Locate the cell with the specified text and output its [x, y] center coordinate. 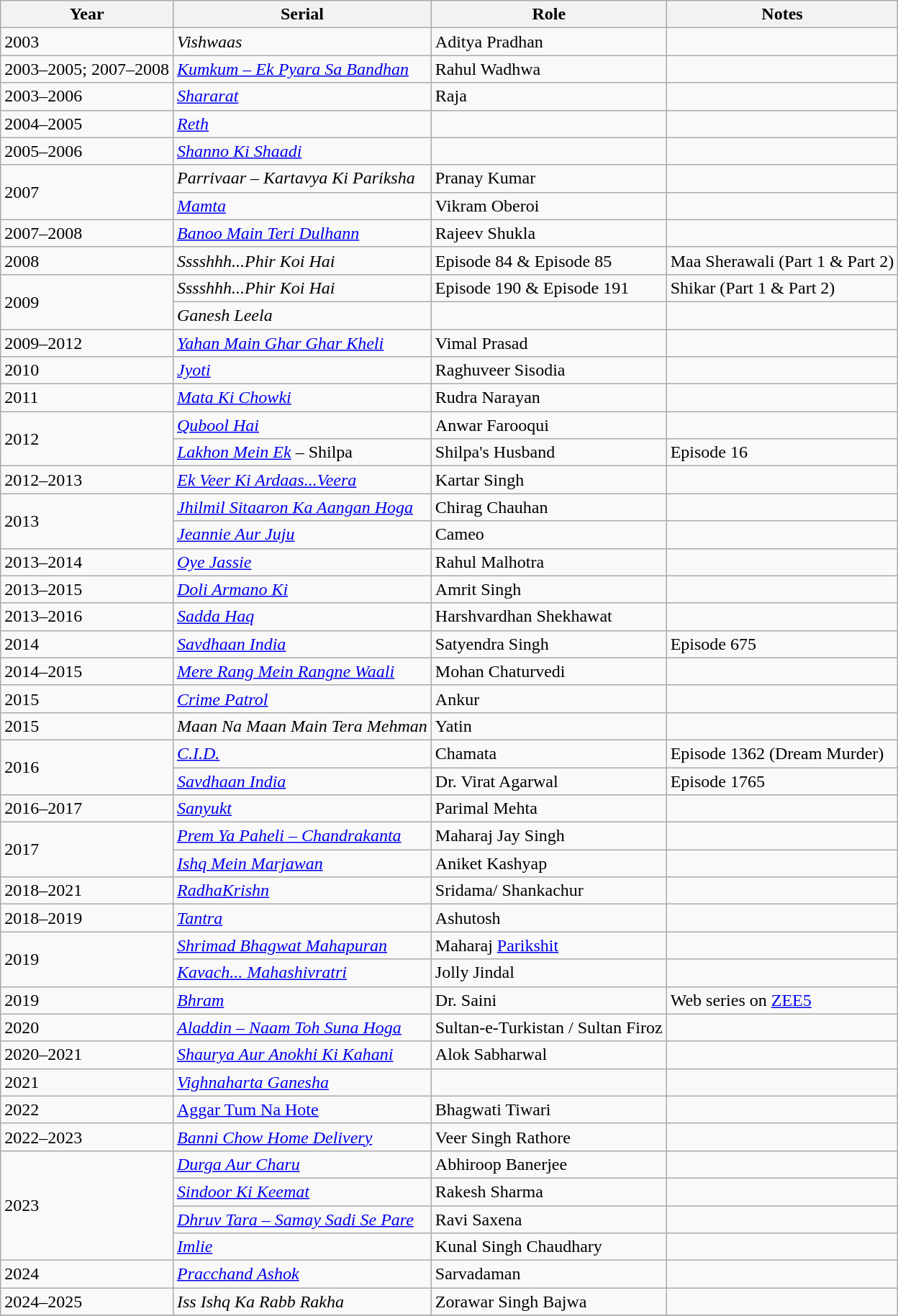
2021 [87, 1082]
2018–2021 [87, 891]
2012–2013 [87, 480]
2017 [87, 850]
2007–2008 [87, 233]
2005–2006 [87, 151]
Dr. Virat Agarwal [548, 781]
Jeannie Aur Juju [302, 535]
Qubool Hai [302, 425]
2003–2006 [87, 96]
2014–2015 [87, 671]
Mamta [302, 206]
2016–2017 [87, 809]
Kavach... Mahashivratri [302, 973]
Sultan-e-Turkistan / Sultan Firoz [548, 1027]
Ashutosh [548, 918]
Alok Sabharwal [548, 1055]
2020 [87, 1027]
Year [87, 14]
Ganesh Leela [302, 315]
Shrimad Bhagwat Mahapuran [302, 945]
C.I.D. [302, 753]
2010 [87, 371]
Episode 1362 (Dream Murder) [782, 753]
Vimal Prasad [548, 343]
Dr. Saini [548, 1000]
Notes [782, 14]
Aggar Tum Na Hote [302, 1109]
Sarvadaman [548, 1274]
2014 [87, 644]
Pranay Kumar [548, 178]
Aniket Kashyap [548, 863]
2013–2014 [87, 562]
2013 [87, 521]
2009–2012 [87, 343]
2003–2005; 2007–2008 [87, 69]
Shikar (Part 1 & Part 2) [782, 288]
Veer Singh Rathore [548, 1137]
Role [548, 14]
2008 [87, 260]
Prem Ya Paheli – Chandrakanta [302, 836]
Banoo Main Teri Dulhann [302, 233]
2020–2021 [87, 1055]
Rajeev Shukla [548, 233]
Maa Sherawali (Part 1 & Part 2) [782, 260]
Lakhon Mein Ek – Shilpa [302, 453]
Episode 84 & Episode 85 [548, 260]
2022–2023 [87, 1137]
Ishq Mein Marjawan [302, 863]
Maharaj Jay Singh [548, 836]
Cameo [548, 535]
Maan Na Maan Main Tera Mehman [302, 726]
Durga Aur Charu [302, 1164]
Chamata [548, 753]
Episode 16 [782, 453]
Episode 190 & Episode 191 [548, 288]
Pracchand Ashok [302, 1274]
Dhruv Tara – Samay Sadi Se Pare [302, 1220]
Sadda Haq [302, 617]
Rakesh Sharma [548, 1192]
Episode 1765 [782, 781]
Anwar Farooqui [548, 425]
Sindoor Ki Keemat [302, 1192]
Shanno Ki Shaadi [302, 151]
Jyoti [302, 371]
Mere Rang Mein Rangne Waali [302, 671]
Yatin [548, 726]
2007 [87, 192]
Bhagwati Tiwari [548, 1109]
Web series on ZEE5 [782, 1000]
2011 [87, 398]
Oye Jassie [302, 562]
Maharaj Parikshit [548, 945]
Banni Chow Home Delivery [302, 1137]
2023 [87, 1205]
Tantra [302, 918]
Satyendra Singh [548, 644]
Kartar Singh [548, 480]
2022 [87, 1109]
2024 [87, 1274]
Mata Ki Chowki [302, 398]
2024–2025 [87, 1302]
Imlie [302, 1247]
RadhaKrishn [302, 891]
Raghuveer Sisodia [548, 371]
Parrivaar – Kartavya Ki Pariksha [302, 178]
Doli Armano Ki [302, 589]
Kumkum – Ek Pyara Sa Bandhan [302, 69]
Jhilmil Sitaaron Ka Aangan Hoga [302, 507]
Vikram Oberoi [548, 206]
2018–2019 [87, 918]
Bhram [302, 1000]
Vishwaas [302, 42]
Shaurya Aur Anokhi Ki Kahani [302, 1055]
Reth [302, 124]
Crime Patrol [302, 699]
Iss Ishq Ka Rabb Rakha [302, 1302]
2004–2005 [87, 124]
Abhiroop Banerjee [548, 1164]
Zorawar Singh Bajwa [548, 1302]
2016 [87, 767]
2003 [87, 42]
Rudra Narayan [548, 398]
Ek Veer Ki Ardaas...Veera [302, 480]
Rahul Wadhwa [548, 69]
Jolly Jindal [548, 973]
Serial [302, 14]
Harshvardhan Shekhawat [548, 617]
Parimal Mehta [548, 809]
2013–2015 [87, 589]
Ravi Saxena [548, 1220]
Ankur [548, 699]
Sanyukt [302, 809]
Shilpa's Husband [548, 453]
2009 [87, 301]
Mohan Chaturvedi [548, 671]
Kunal Singh Chaudhary [548, 1247]
Aladdin – Naam Toh Suna Hoga [302, 1027]
Episode 675 [782, 644]
2012 [87, 439]
Amrit Singh [548, 589]
Rahul Malhotra [548, 562]
Sridama/ Shankachur [548, 891]
Raja [548, 96]
Yahan Main Ghar Ghar Kheli [302, 343]
Vighnaharta Ganesha [302, 1082]
2013–2016 [87, 617]
Shararat [302, 96]
Aditya Pradhan [548, 42]
Chirag Chauhan [548, 507]
